For the text-containing cell, return its midpoint in (X, Y) coordinate format. 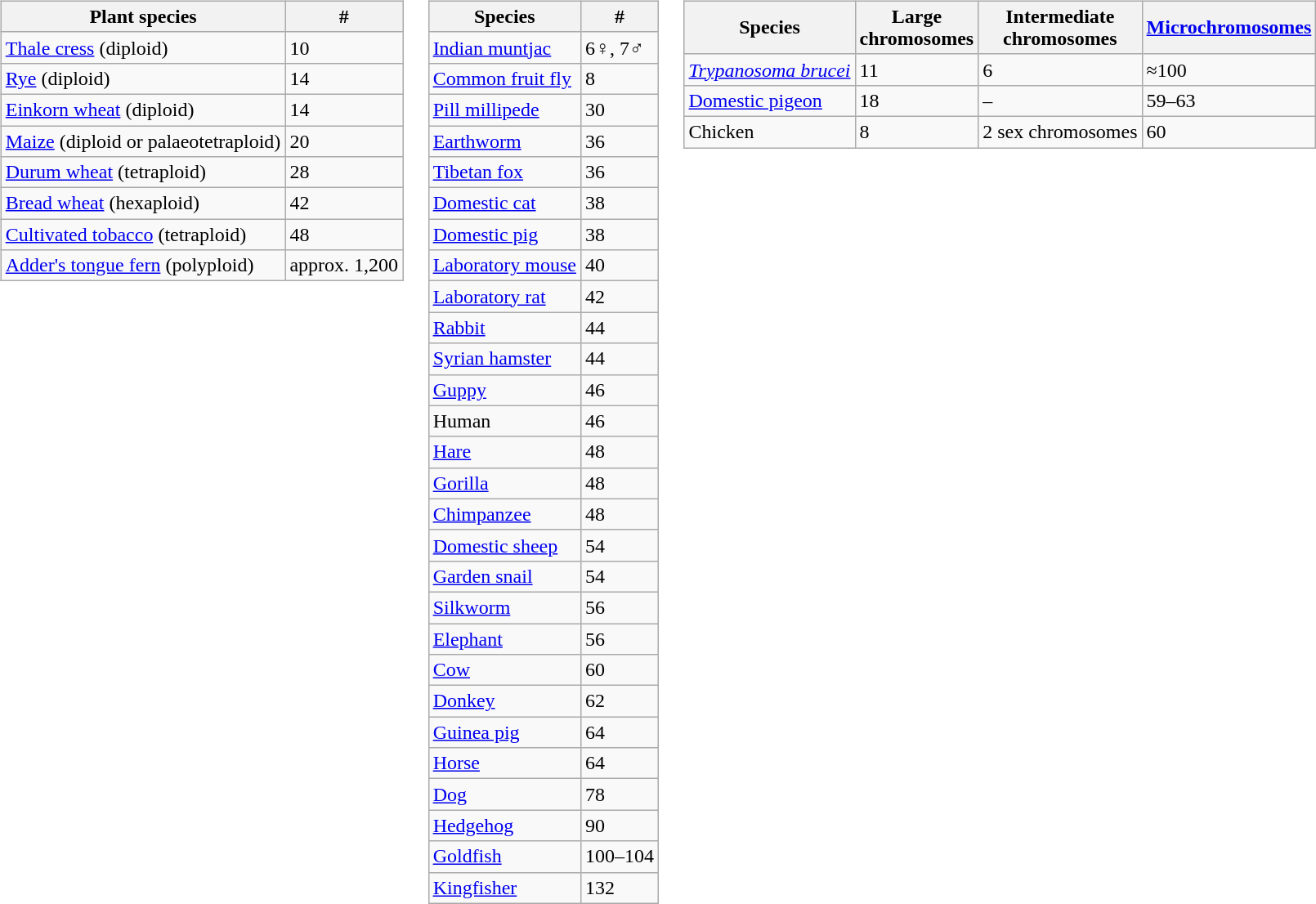
Domestic pig (504, 235)
Maize (diploid or palaeotetraploid) (143, 141)
10 (344, 47)
Common fruit fly (504, 78)
Kingfisher (504, 888)
78 (620, 794)
Syrian hamster (504, 359)
2 sex chromosomes (1060, 132)
28 (344, 172)
Largechromosomes (917, 28)
100–104 (620, 857)
Domestic cat (504, 204)
132 (620, 888)
Hare (504, 452)
Horse (504, 763)
90 (620, 826)
Tibetan fox (504, 172)
18 (917, 101)
Domestic sheep (504, 545)
Einkorn wheat (diploid) (143, 110)
Adder's tongue fern (polyploid) (143, 266)
6♀, 7♂ (620, 47)
Pill millipede (504, 110)
Domestic pigeon (770, 101)
59–63 (1229, 101)
Bread wheat (hexaploid) (143, 204)
approx. 1,200 (344, 266)
11 (917, 69)
Garden snail (504, 576)
Earthworm (504, 141)
Laboratory mouse (504, 266)
Plant species (143, 16)
Guppy (504, 390)
Hedgehog (504, 826)
Intermediatechromosomes (1060, 28)
40 (620, 266)
Indian muntjac (504, 47)
Rye (diploid) (143, 78)
Thale cress (diploid) (143, 47)
Gorilla (504, 483)
Human (504, 421)
30 (620, 110)
Laboratory rat (504, 297)
Trypanosoma brucei (770, 69)
Durum wheat (tetraploid) (143, 172)
Guinea pig (504, 732)
Cow (504, 670)
– (1060, 101)
Chicken (770, 132)
Dog (504, 794)
62 (620, 701)
≈100 (1229, 69)
Elephant (504, 638)
Chimpanzee (504, 514)
20 (344, 141)
Rabbit (504, 328)
6 (1060, 69)
Cultivated tobacco (tetraploid) (143, 235)
Goldfish (504, 857)
Donkey (504, 701)
Silkworm (504, 607)
Microchromosomes (1229, 28)
